Determine the (x, y) coordinate at the center of the cell enclosing the given text.  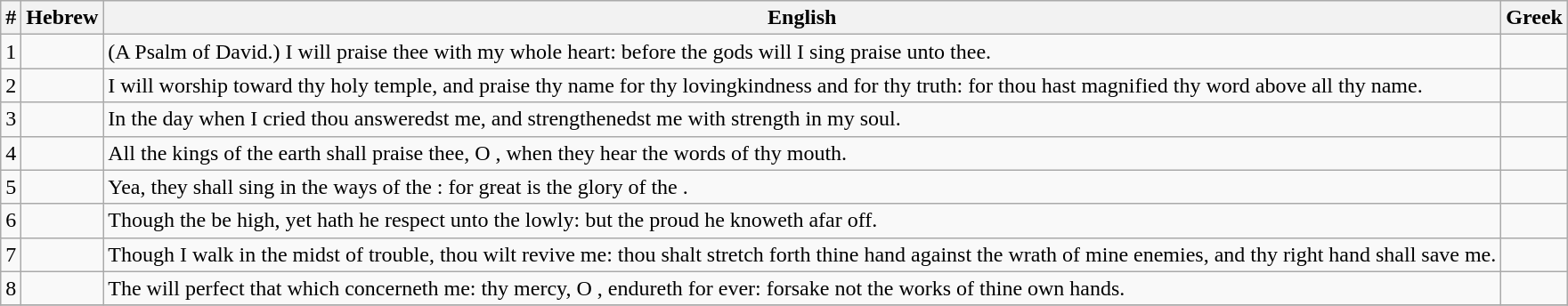
Yea, they shall sing in the ways of the : for great is the glory of the . (802, 187)
4 (11, 153)
7 (11, 254)
1 (11, 52)
English (802, 18)
The will perfect that which concerneth me: thy mercy, O , endureth for ever: forsake not the works of thine own hands. (802, 288)
All the kings of the earth shall praise thee, O , when they hear the words of thy mouth. (802, 153)
In the day when I cried thou answeredst me, and strengthenedst me with strength in my soul. (802, 119)
Greek (1535, 18)
8 (11, 288)
(A Psalm of David.) I will praise thee with my whole heart: before the gods will I sing praise unto thee. (802, 52)
# (11, 18)
2 (11, 85)
Though the be high, yet hath he respect unto the lowly: but the proud he knoweth afar off. (802, 221)
3 (11, 119)
5 (11, 187)
Hebrew (62, 18)
6 (11, 221)
